Determine the [x, y] coordinate at the center of the cell enclosing the given text.  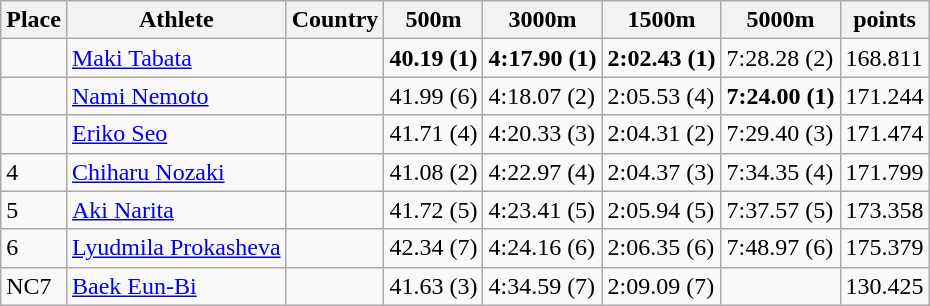
171.244 [884, 96]
41.71 (4) [434, 134]
2:05.94 (5) [662, 210]
175.379 [884, 248]
7:37.57 (5) [780, 210]
41.08 (2) [434, 172]
2:05.53 (4) [662, 96]
NC7 [34, 286]
Country [335, 20]
7:48.97 (6) [780, 248]
40.19 (1) [434, 58]
171.474 [884, 134]
4:18.07 (2) [542, 96]
Lyudmila Prokasheva [176, 248]
4:20.33 (3) [542, 134]
2:06.35 (6) [662, 248]
Athlete [176, 20]
168.811 [884, 58]
Chiharu Nozaki [176, 172]
3000m [542, 20]
4:34.59 (7) [542, 286]
5 [34, 210]
7:28.28 (2) [780, 58]
2:04.37 (3) [662, 172]
4:22.97 (4) [542, 172]
7:24.00 (1) [780, 96]
1500m [662, 20]
Nami Nemoto [176, 96]
2:04.31 (2) [662, 134]
4:23.41 (5) [542, 210]
4:24.16 (6) [542, 248]
Maki Tabata [176, 58]
2:02.43 (1) [662, 58]
130.425 [884, 286]
173.358 [884, 210]
171.799 [884, 172]
4 [34, 172]
41.63 (3) [434, 286]
6 [34, 248]
Baek Eun-Bi [176, 286]
7:29.40 (3) [780, 134]
Aki Narita [176, 210]
5000m [780, 20]
Place [34, 20]
7:34.35 (4) [780, 172]
points [884, 20]
Eriko Seo [176, 134]
42.34 (7) [434, 248]
2:09.09 (7) [662, 286]
41.72 (5) [434, 210]
500m [434, 20]
4:17.90 (1) [542, 58]
41.99 (6) [434, 96]
